Output the [X, Y] coordinate of the center of the cell containing the given text.  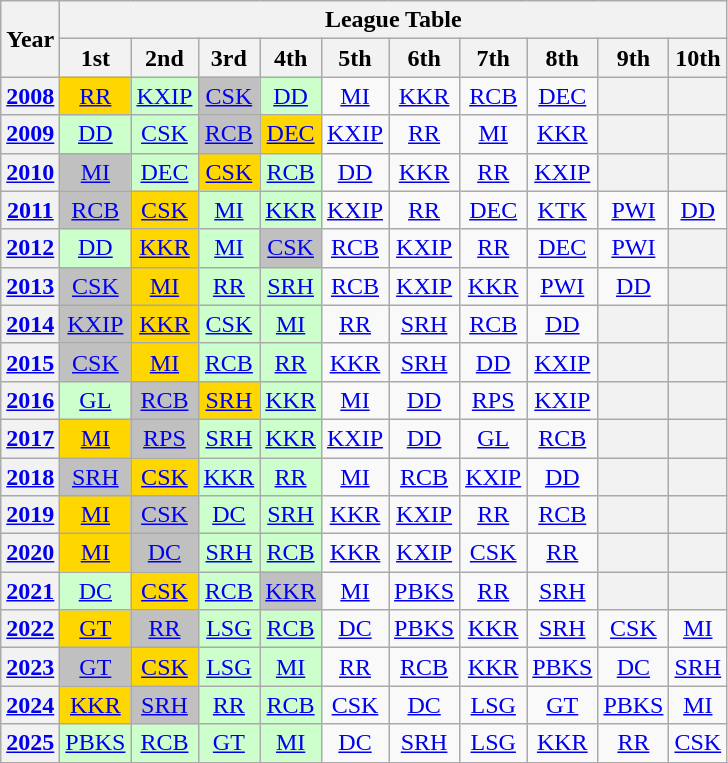
2013 [30, 286]
3rd [229, 58]
Year [30, 39]
2010 [30, 172]
10th [698, 58]
1st [96, 58]
7th [494, 58]
2014 [30, 324]
8th [562, 58]
6th [424, 58]
2nd [164, 58]
League Table [394, 20]
2018 [30, 477]
2025 [30, 743]
2021 [30, 591]
2020 [30, 553]
2019 [30, 515]
2023 [30, 667]
2012 [30, 248]
9th [634, 58]
2024 [30, 705]
2011 [30, 210]
4th [291, 58]
2009 [30, 134]
2015 [30, 362]
5th [354, 58]
2016 [30, 400]
2022 [30, 629]
2017 [30, 438]
KTK [562, 210]
2008 [30, 96]
